From the cell containing the given text, extract its center point as [X, Y] coordinate. 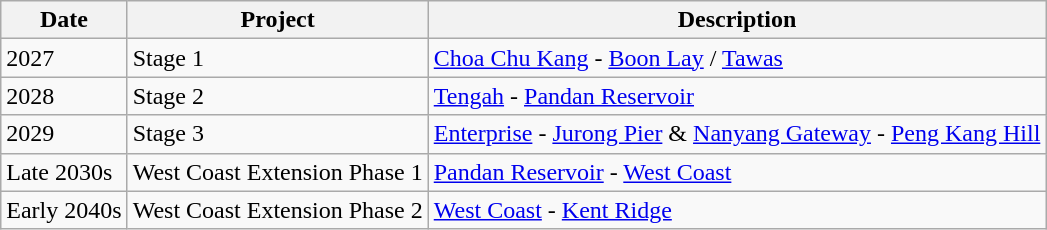
West Coast Extension Phase 2 [278, 210]
Stage 3 [278, 134]
Tengah - Pandan Reservoir [737, 96]
Choa Chu Kang - Boon Lay / Tawas [737, 58]
Project [278, 20]
2027 [64, 58]
Stage 1 [278, 58]
2029 [64, 134]
Pandan Reservoir - West Coast [737, 172]
Description [737, 20]
2028 [64, 96]
Early 2040s [64, 210]
West Coast - Kent Ridge [737, 210]
West Coast Extension Phase 1 [278, 172]
Late 2030s [64, 172]
Enterprise - Jurong Pier & Nanyang Gateway - Peng Kang Hill [737, 134]
Stage 2 [278, 96]
Date [64, 20]
